From the cell containing the given text, extract its center point as [X, Y] coordinate. 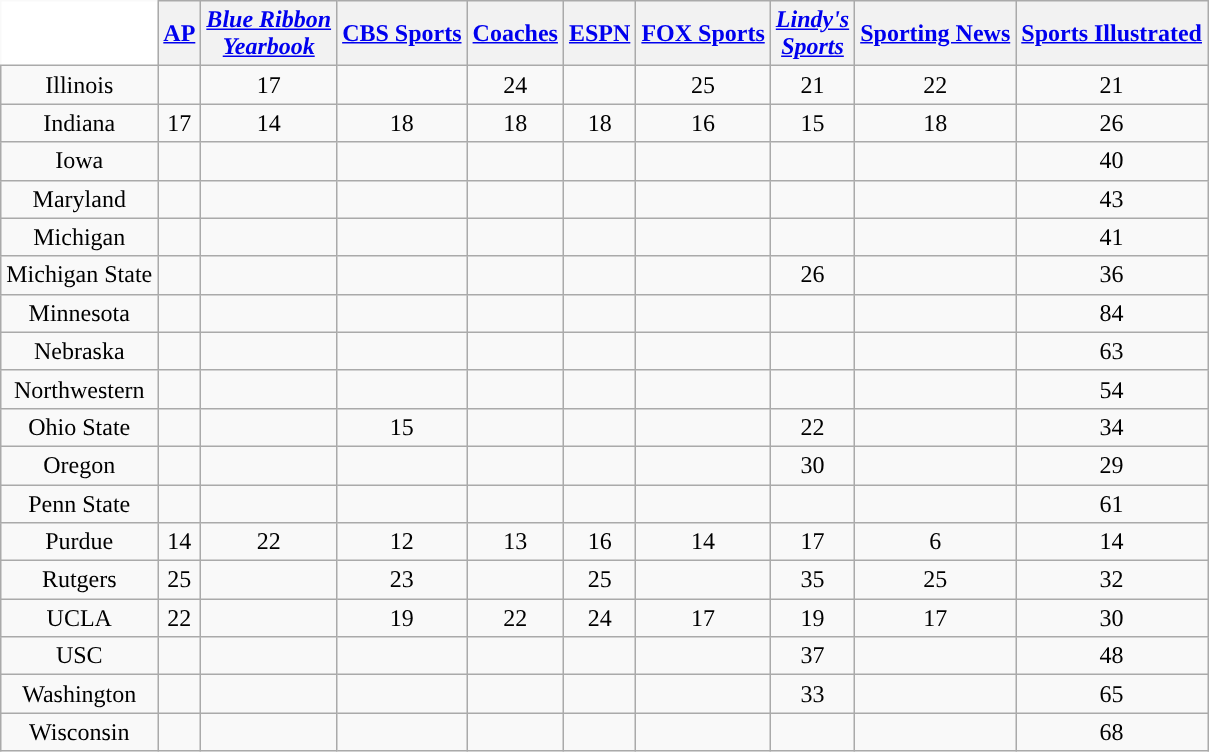
Sporting News [936, 34]
Penn State [80, 503]
36 [1112, 275]
29 [1112, 465]
USC [80, 656]
37 [812, 656]
Washington [80, 694]
Iowa [80, 161]
Illinois [80, 85]
Sports Illustrated [1112, 34]
43 [1112, 199]
Lindy'sSports [812, 34]
Minnesota [80, 313]
61 [1112, 503]
23 [402, 580]
12 [402, 542]
35 [812, 580]
Blue RibbonYearbook [269, 34]
CBS Sports [402, 34]
54 [1112, 389]
Rutgers [80, 580]
AP [180, 34]
13 [515, 542]
FOX Sports [703, 34]
Maryland [80, 199]
68 [1112, 732]
Ohio State [80, 427]
63 [1112, 351]
6 [936, 542]
40 [1112, 161]
32 [1112, 580]
Northwestern [80, 389]
33 [812, 694]
34 [1112, 427]
UCLA [80, 618]
65 [1112, 694]
Michigan State [80, 275]
Purdue [80, 542]
Indiana [80, 123]
Wisconsin [80, 732]
Oregon [80, 465]
Michigan [80, 237]
Nebraska [80, 351]
84 [1112, 313]
48 [1112, 656]
41 [1112, 237]
ESPN [599, 34]
Coaches [515, 34]
